Capture the cell that displays the provided text and extract its [X, Y] central coordinate. 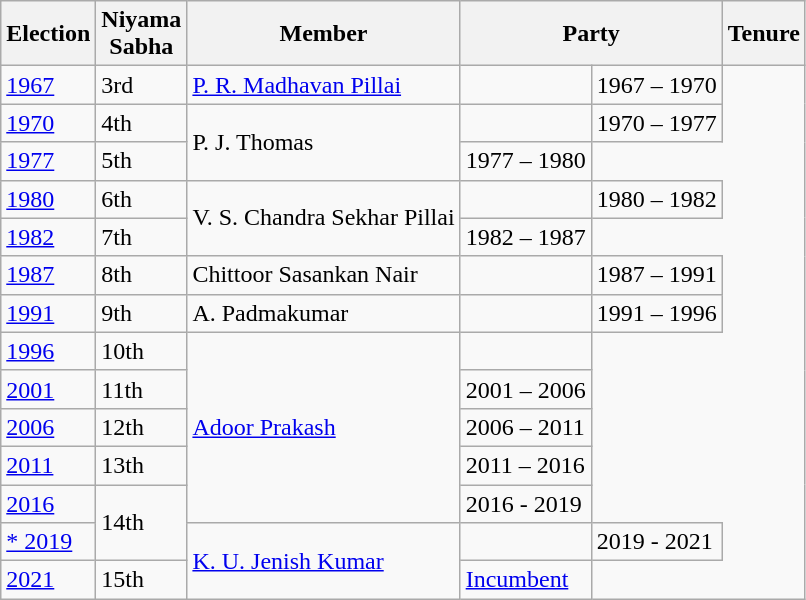
NiyamaSabha [142, 34]
Election [48, 34]
2006 [48, 427]
1991 – 1996 [656, 313]
* 2019 [48, 542]
V. S. Chandra Sekhar Pillai [324, 218]
11th [142, 389]
P. R. Madhavan Pillai [324, 85]
P. J. Thomas [324, 142]
1991 [48, 313]
K. U. Jenish Kumar [324, 561]
1977 [48, 161]
2019 - 2021 [656, 542]
1980 [48, 199]
9th [142, 313]
4th [142, 123]
1996 [48, 351]
14th [142, 522]
3rd [142, 85]
1982 [48, 237]
2021 [48, 580]
Adoor Prakash [324, 427]
2011 [48, 465]
1977 – 1980 [526, 161]
1987 – 1991 [656, 275]
2001 – 2006 [526, 389]
Incumbent [526, 580]
10th [142, 351]
1970 – 1977 [656, 123]
2001 [48, 389]
2016 - 2019 [526, 503]
8th [142, 275]
2016 [48, 503]
1982 – 1987 [526, 237]
13th [142, 465]
A. Padmakumar [324, 313]
15th [142, 580]
6th [142, 199]
Member [324, 34]
1967 – 1970 [656, 85]
1980 – 1982 [656, 199]
Chittoor Sasankan Nair [324, 275]
Party [591, 34]
5th [142, 161]
1970 [48, 123]
2006 – 2011 [526, 427]
Tenure [764, 34]
1967 [48, 85]
1987 [48, 275]
7th [142, 237]
2011 – 2016 [526, 465]
12th [142, 427]
